Locate the cell with the specified text and output its [x, y] center coordinate. 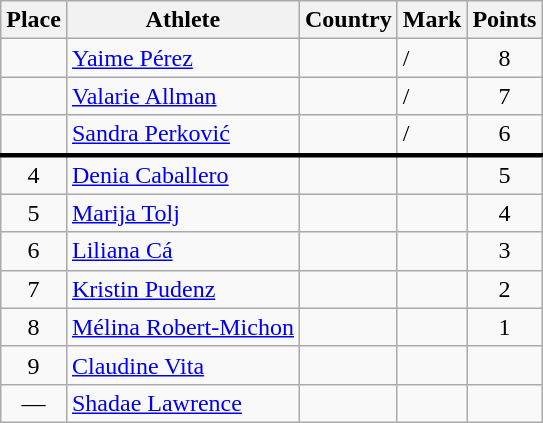
Liliana Cá [182, 251]
Points [504, 20]
Denia Caballero [182, 174]
Country [348, 20]
9 [34, 365]
Athlete [182, 20]
3 [504, 251]
Mark [432, 20]
Valarie Allman [182, 96]
1 [504, 327]
2 [504, 289]
— [34, 403]
Place [34, 20]
Shadae Lawrence [182, 403]
Kristin Pudenz [182, 289]
Sandra Perković [182, 135]
Claudine Vita [182, 365]
Marija Tolj [182, 213]
Yaime Pérez [182, 58]
Mélina Robert-Michon [182, 327]
